From the cell containing the given text, extract its center point as (X, Y) coordinate. 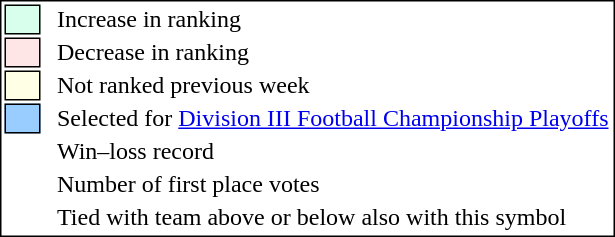
Not ranked previous week (334, 85)
Selected for Division III Football Championship Playoffs (334, 119)
Number of first place votes (334, 185)
Decrease in ranking (334, 53)
Win–loss record (334, 151)
Increase in ranking (334, 19)
Tied with team above or below also with this symbol (334, 217)
